Detect which cell encompasses the target text, then output its (x, y) center coordinate. 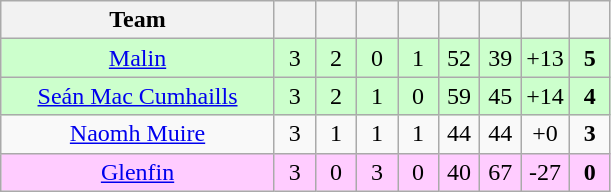
Malin (138, 58)
Seán Mac Cumhaills (138, 96)
Naomh Muire (138, 134)
5 (590, 58)
Team (138, 20)
+13 (546, 58)
4 (590, 96)
45 (500, 96)
-27 (546, 172)
Glenfin (138, 172)
39 (500, 58)
52 (460, 58)
+0 (546, 134)
40 (460, 172)
+14 (546, 96)
59 (460, 96)
67 (500, 172)
